Return (x, y) of the center of cell containing provided text 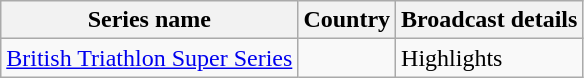
British Triathlon Super Series (150, 58)
Country (347, 20)
Broadcast details (490, 20)
Series name (150, 20)
Highlights (490, 58)
